Scan for the cell matching the given text and deliver its [x, y] coordinate at center. 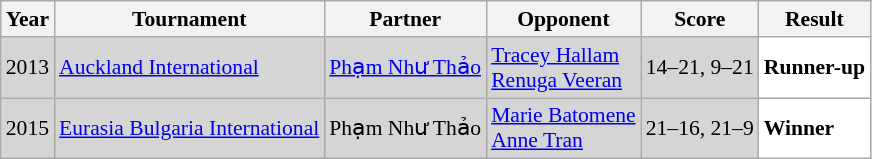
Auckland International [189, 68]
Result [814, 19]
Marie Batomene Anne Tran [564, 128]
2013 [28, 68]
14–21, 9–21 [700, 68]
Tracey Hallam Renuga Veeran [564, 68]
Opponent [564, 19]
21–16, 21–9 [700, 128]
2015 [28, 128]
Winner [814, 128]
Year [28, 19]
Eurasia Bulgaria International [189, 128]
Score [700, 19]
Partner [405, 19]
Runner-up [814, 68]
Tournament [189, 19]
